From the cell containing the given text, extract its center point as [x, y] coordinate. 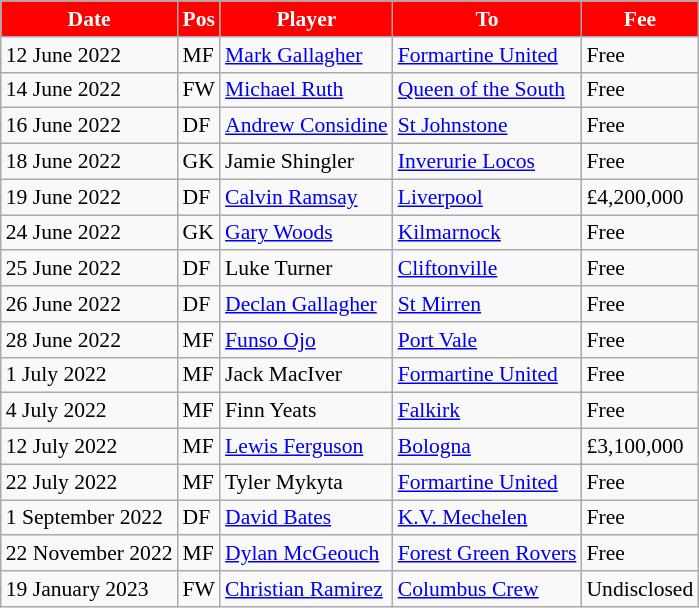
Dylan McGeouch [306, 554]
19 January 2023 [90, 589]
Tyler Mykyta [306, 482]
Christian Ramirez [306, 589]
18 June 2022 [90, 162]
St Johnstone [488, 126]
Bologna [488, 447]
Kilmarnock [488, 233]
£4,200,000 [640, 197]
K.V. Mechelen [488, 518]
Cliftonville [488, 269]
Michael Ruth [306, 90]
14 June 2022 [90, 90]
19 June 2022 [90, 197]
24 June 2022 [90, 233]
4 July 2022 [90, 411]
Date [90, 19]
Jack MacIver [306, 375]
26 June 2022 [90, 304]
25 June 2022 [90, 269]
Columbus Crew [488, 589]
Gary Woods [306, 233]
Funso Ojo [306, 340]
Queen of the South [488, 90]
22 November 2022 [90, 554]
12 July 2022 [90, 447]
Luke Turner [306, 269]
28 June 2022 [90, 340]
1 July 2022 [90, 375]
Declan Gallagher [306, 304]
£3,100,000 [640, 447]
Port Vale [488, 340]
Pos [200, 19]
Undisclosed [640, 589]
Fee [640, 19]
Andrew Considine [306, 126]
16 June 2022 [90, 126]
Falkirk [488, 411]
Mark Gallagher [306, 55]
Lewis Ferguson [306, 447]
12 June 2022 [90, 55]
To [488, 19]
Finn Yeats [306, 411]
Player [306, 19]
Forest Green Rovers [488, 554]
22 July 2022 [90, 482]
Liverpool [488, 197]
David Bates [306, 518]
Jamie Shingler [306, 162]
St Mirren [488, 304]
1 September 2022 [90, 518]
Inverurie Locos [488, 162]
Calvin Ramsay [306, 197]
